Capture the cell that displays the provided text and extract its [x, y] central coordinate. 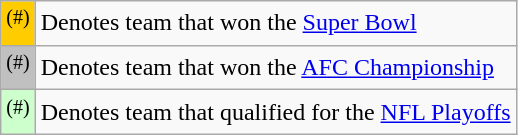
Denotes team that won the Super Bowl [276, 24]
Denotes team that qualified for the NFL Playoffs [276, 112]
Denotes team that won the AFC Championship [276, 68]
